Return the [X, Y] coordinate for the center point of the cell that contains the specified text.  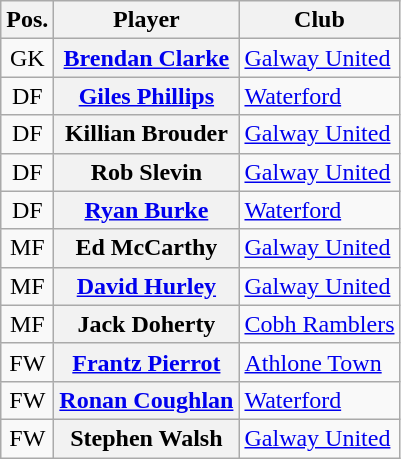
Athlone Town [320, 362]
Ryan Burke [146, 210]
Giles Phillips [146, 96]
Stephen Walsh [146, 438]
Brendan Clarke [146, 58]
GK [28, 58]
Ed McCarthy [146, 248]
Frantz Pierrot [146, 362]
Killian Brouder [146, 134]
Pos. [28, 20]
Club [320, 20]
Ronan Coughlan [146, 400]
Player [146, 20]
David Hurley [146, 286]
Jack Doherty [146, 324]
Rob Slevin [146, 172]
Cobh Ramblers [320, 324]
